Determine the (X, Y) coordinate at the center of the cell enclosing the given text.  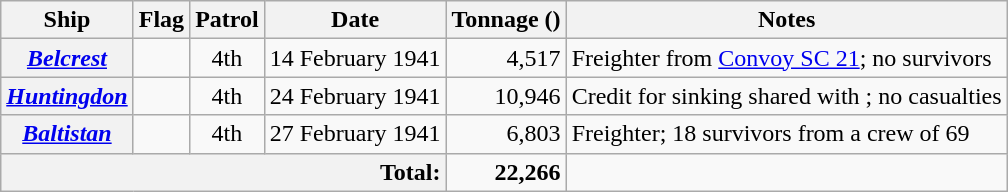
Freighter; 18 survivors from a crew of 69 (786, 134)
10,946 (506, 96)
22,266 (506, 172)
Freighter from Convoy SC 21; no survivors (786, 58)
Baltistan (67, 134)
Tonnage () (506, 20)
24 February 1941 (355, 96)
Total: (224, 172)
6,803 (506, 134)
Notes (786, 20)
Flag (161, 20)
14 February 1941 (355, 58)
Patrol (228, 20)
Belcrest (67, 58)
Date (355, 20)
Huntingdon (67, 96)
Credit for sinking shared with ; no casualties (786, 96)
4,517 (506, 58)
27 February 1941 (355, 134)
Ship (67, 20)
